Capture the cell that displays the provided text and extract its (X, Y) central coordinate. 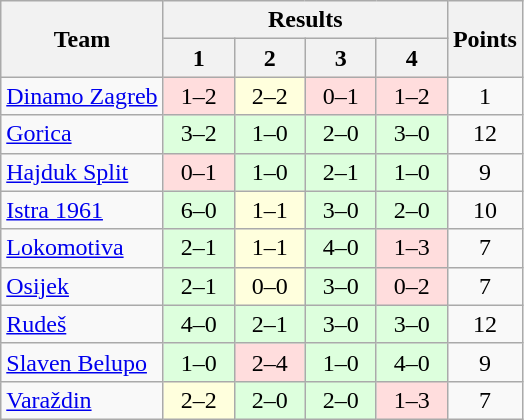
Slaven Belupo (82, 362)
3 (340, 58)
2 (270, 58)
6–0 (198, 210)
Rudeš (82, 324)
Lokomotiva (82, 248)
Osijek (82, 286)
0–2 (412, 286)
0–0 (270, 286)
Istra 1961 (82, 210)
2–4 (270, 362)
Varaždin (82, 400)
Results (305, 20)
Gorica (82, 134)
3–2 (198, 134)
Hajduk Split (82, 172)
4 (412, 58)
10 (484, 210)
Points (484, 39)
Dinamo Zagreb (82, 96)
Team (82, 39)
